Identify which cell holds the provided text, then report its [x, y] central coordinate. 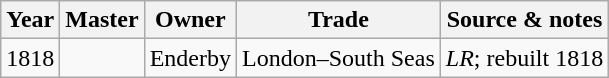
Owner [190, 20]
Trade [339, 20]
Year [30, 20]
Enderby [190, 58]
London–South Seas [339, 58]
Master [102, 20]
LR; rebuilt 1818 [524, 58]
1818 [30, 58]
Source & notes [524, 20]
